Output the (x, y) coordinate of the center of the cell containing the given text.  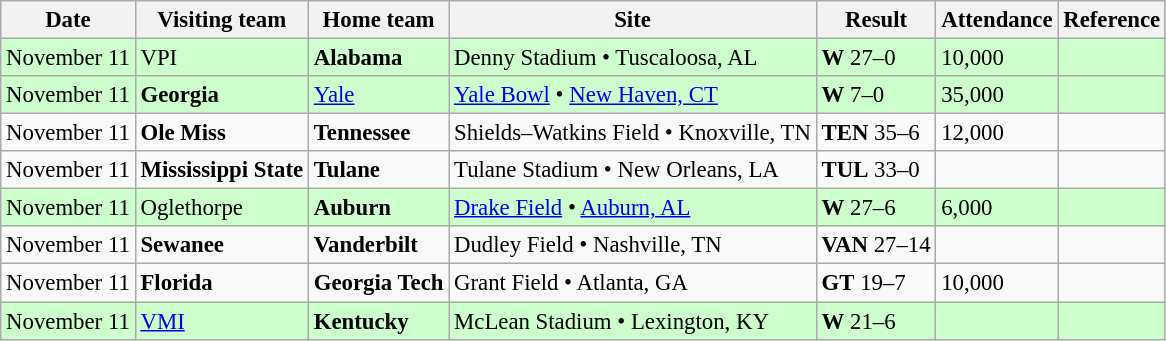
W 27–0 (876, 58)
Visiting team (222, 20)
Tennessee (378, 133)
Reference (1112, 20)
Mississippi State (222, 170)
Site (633, 20)
Drake Field • Auburn, AL (633, 208)
Georgia (222, 95)
Tulane (378, 170)
Vanderbilt (378, 245)
VAN 27–14 (876, 245)
Ole Miss (222, 133)
Oglethorpe (222, 208)
Tulane Stadium • New Orleans, LA (633, 170)
TEN 35–6 (876, 133)
W 27–6 (876, 208)
W 7–0 (876, 95)
Attendance (997, 20)
Grant Field • Atlanta, GA (633, 283)
12,000 (997, 133)
Florida (222, 283)
GT 19–7 (876, 283)
6,000 (997, 208)
W 21–6 (876, 321)
Sewanee (222, 245)
VPI (222, 58)
VMI (222, 321)
Shields–Watkins Field • Knoxville, TN (633, 133)
Kentucky (378, 321)
Dudley Field • Nashville, TN (633, 245)
Yale Bowl • New Haven, CT (633, 95)
McLean Stadium • Lexington, KY (633, 321)
35,000 (997, 95)
Auburn (378, 208)
Georgia Tech (378, 283)
Alabama (378, 58)
Result (876, 20)
Home team (378, 20)
TUL 33–0 (876, 170)
Yale (378, 95)
Denny Stadium • Tuscaloosa, AL (633, 58)
Date (68, 20)
